Provide the (x, y) coordinate of the cell's center where the given text is located.  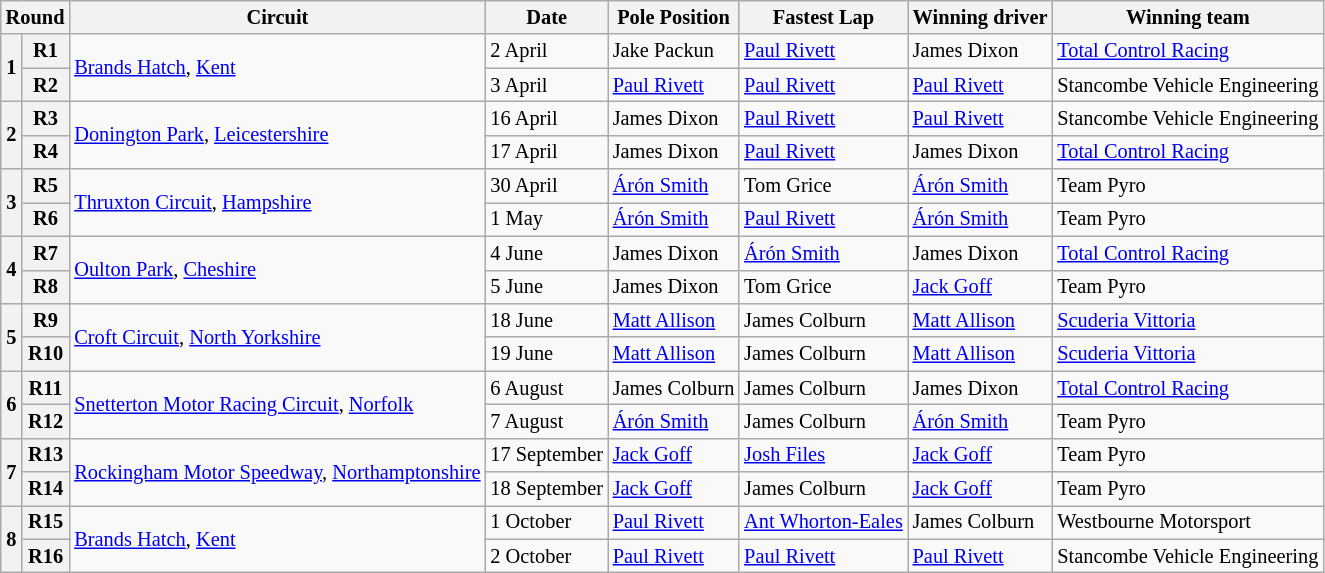
5 (12, 336)
5 June (546, 287)
1 May (546, 219)
Thruxton Circuit, Hampshire (277, 202)
R12 (46, 421)
Rockingham Motor Speedway, Northamptonshire (277, 472)
7 (12, 472)
R3 (46, 118)
Jake Packun (674, 51)
4 (12, 270)
Date (546, 17)
Pole Position (674, 17)
1 (12, 68)
R9 (46, 320)
Winning driver (980, 17)
30 April (546, 186)
Round (36, 17)
Croft Circuit, North Yorkshire (277, 336)
3 (12, 202)
17 September (546, 455)
R13 (46, 455)
19 June (546, 354)
Ant Whorton-Eales (823, 522)
4 June (546, 253)
6 August (546, 388)
17 April (546, 152)
2 April (546, 51)
Westbourne Motorsport (1188, 522)
18 September (546, 489)
1 October (546, 522)
R4 (46, 152)
Fastest Lap (823, 17)
3 April (546, 85)
R5 (46, 186)
16 April (546, 118)
R8 (46, 287)
R16 (46, 556)
7 August (546, 421)
Winning team (1188, 17)
R6 (46, 219)
R15 (46, 522)
Snetterton Motor Racing Circuit, Norfolk (277, 404)
R2 (46, 85)
8 (12, 538)
Josh Files (823, 455)
Oulton Park, Cheshire (277, 270)
R10 (46, 354)
R11 (46, 388)
R7 (46, 253)
18 June (546, 320)
R14 (46, 489)
Donington Park, Leicestershire (277, 134)
2 October (546, 556)
Circuit (277, 17)
2 (12, 134)
R1 (46, 51)
6 (12, 404)
